Pinpoint the cell where the given text exists, returning its [X, Y] midpoint coordinate. 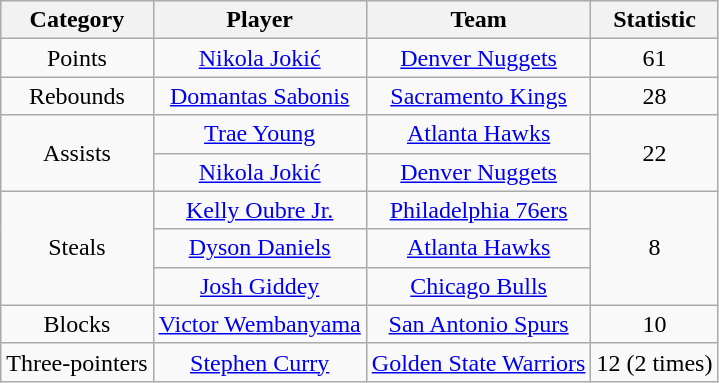
8 [654, 248]
10 [654, 324]
Dyson Daniels [260, 248]
12 (2 times) [654, 362]
Player [260, 20]
Stephen Curry [260, 362]
Sacramento Kings [478, 96]
Josh Giddey [260, 286]
Rebounds [77, 96]
Kelly Oubre Jr. [260, 210]
Blocks [77, 324]
Team [478, 20]
Points [77, 58]
22 [654, 153]
61 [654, 58]
Philadelphia 76ers [478, 210]
Victor Wembanyama [260, 324]
Steals [77, 248]
Chicago Bulls [478, 286]
Assists [77, 153]
Three-pointers [77, 362]
San Antonio Spurs [478, 324]
Trae Young [260, 134]
Domantas Sabonis [260, 96]
Statistic [654, 20]
Golden State Warriors [478, 362]
Category [77, 20]
28 [654, 96]
